Return the (x, y) coordinate for the center point of the cell that contains the specified text.  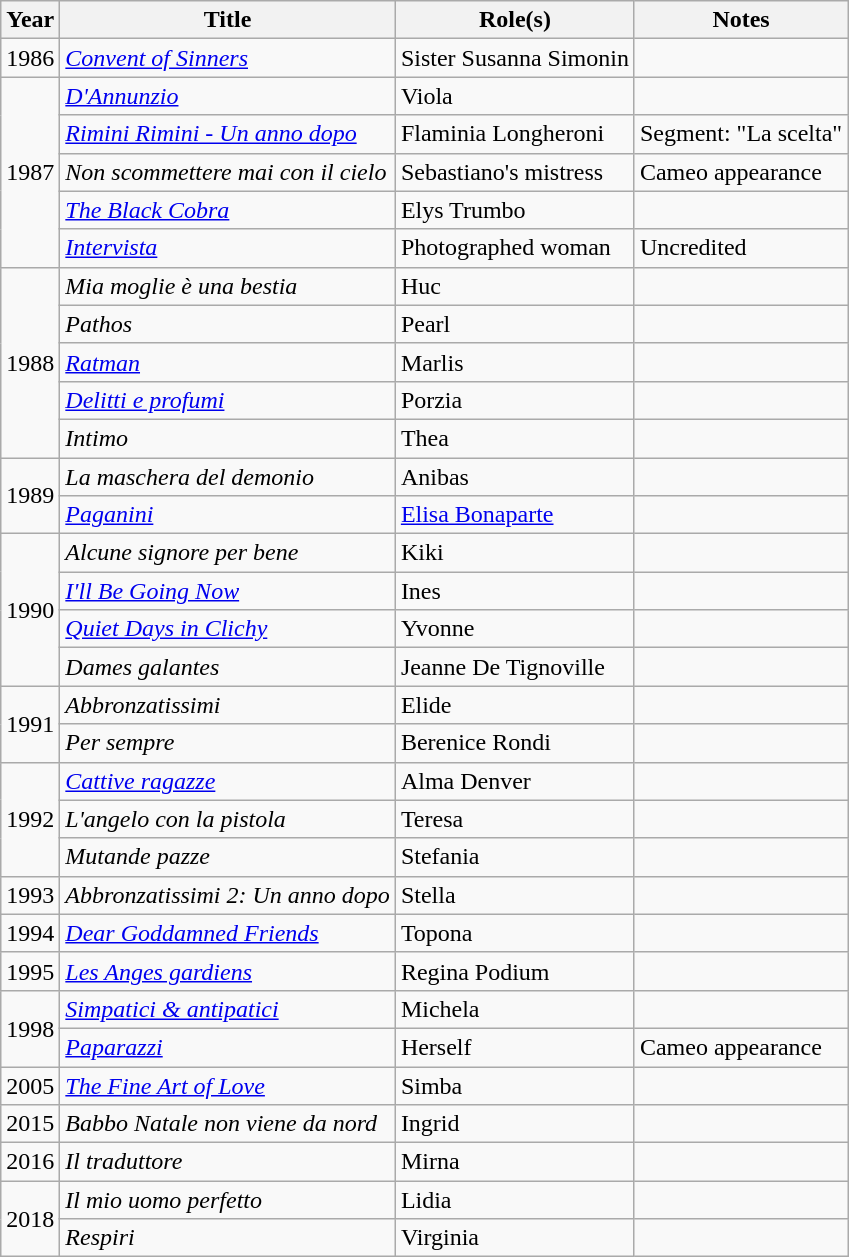
Simba (514, 1085)
Non scommettere mai con il cielo (228, 172)
D'Annunzio (228, 96)
1998 (30, 1028)
Kiki (514, 553)
Pathos (228, 324)
Alcune signore per bene (228, 553)
Babbo Natale non viene da nord (228, 1124)
Uncredited (740, 248)
La maschera del demonio (228, 477)
2018 (30, 1219)
Regina Podium (514, 971)
2016 (30, 1162)
Il traduttore (228, 1162)
Delitti e profumi (228, 400)
Convent of Sinners (228, 58)
Mirna (514, 1162)
The Fine Art of Love (228, 1085)
Pearl (514, 324)
Elide (514, 705)
1987 (30, 172)
Virginia (514, 1238)
Berenice Rondi (514, 743)
Segment: "La scelta" (740, 134)
1989 (30, 496)
Notes (740, 20)
Anibas (514, 477)
1990 (30, 610)
Topona (514, 933)
Simpatici & antipatici (228, 1009)
Porzia (514, 400)
Ratman (228, 362)
Quiet Days in Clichy (228, 629)
Per sempre (228, 743)
Teresa (514, 819)
Yvonne (514, 629)
Viola (514, 96)
Photographed woman (514, 248)
Sebastiano's mistress (514, 172)
Abbronzatissimi 2: Un anno dopo (228, 895)
Herself (514, 1047)
1992 (30, 819)
Lidia (514, 1200)
Abbronzatissimi (228, 705)
1988 (30, 362)
I'll Be Going Now (228, 591)
Paparazzi (228, 1047)
Year (30, 20)
Jeanne De Tignoville (514, 667)
Respiri (228, 1238)
Stefania (514, 857)
Intimo (228, 438)
Rimini Rimini - Un anno dopo (228, 134)
Paganini (228, 515)
1993 (30, 895)
Ingrid (514, 1124)
Elys Trumbo (514, 210)
Cattive ragazze (228, 781)
Role(s) (514, 20)
Thea (514, 438)
Title (228, 20)
L'angelo con la pistola (228, 819)
2005 (30, 1085)
Michela (514, 1009)
Intervista (228, 248)
The Black Cobra (228, 210)
1994 (30, 933)
1995 (30, 971)
Flaminia Longheroni (514, 134)
Sister Susanna Simonin (514, 58)
Alma Denver (514, 781)
Stella (514, 895)
2015 (30, 1124)
Elisa Bonaparte (514, 515)
Dear Goddamned Friends (228, 933)
Mutande pazze (228, 857)
Marlis (514, 362)
Il mio uomo perfetto (228, 1200)
Mia moglie è una bestia (228, 286)
Ines (514, 591)
Huc (514, 286)
Dames galantes (228, 667)
1986 (30, 58)
Les Anges gardiens (228, 971)
1991 (30, 724)
